Output the (x, y) coordinate of the center of the cell containing the given text.  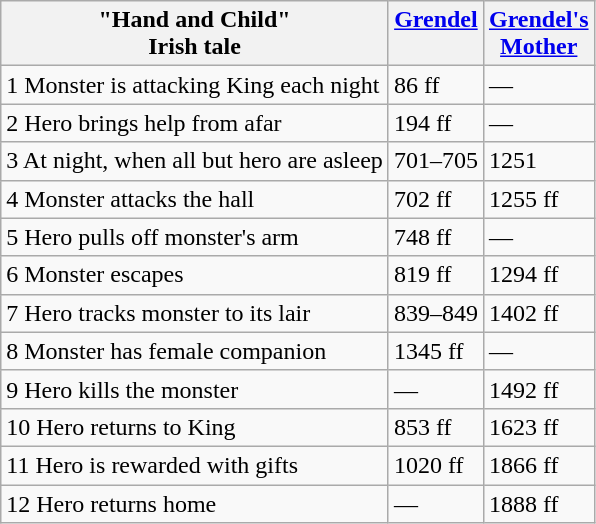
9 Hero kills the monster (195, 389)
10 Hero returns to King (195, 427)
4 Monster attacks the hall (195, 199)
Grendel'sMother (538, 34)
6 Monster escapes (195, 275)
"Hand and Child"Irish tale (195, 34)
5 Hero pulls off monster's arm (195, 237)
1623 ff (538, 427)
1888 ff (538, 503)
12 Hero returns home (195, 503)
Grendel (436, 34)
1492 ff (538, 389)
3 At night, when all but hero are asleep (195, 161)
86 ff (436, 85)
1251 (538, 161)
1866 ff (538, 465)
1345 ff (436, 351)
1402 ff (538, 313)
7 Hero tracks monster to its lair (195, 313)
194 ff (436, 123)
853 ff (436, 427)
2 Hero brings help from afar (195, 123)
839–849 (436, 313)
1 Monster is attacking King each night (195, 85)
702 ff (436, 199)
1294 ff (538, 275)
1020 ff (436, 465)
8 Monster has female companion (195, 351)
819 ff (436, 275)
701–705 (436, 161)
11 Hero is rewarded with gifts (195, 465)
1255 ff (538, 199)
748 ff (436, 237)
